Extract the (X, Y) coordinate from the center of the cell holding the provided text.  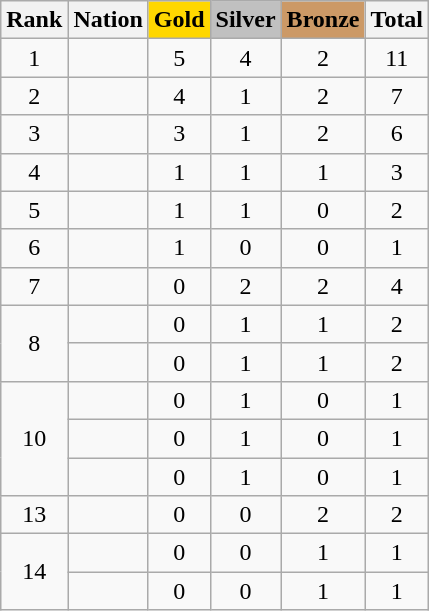
10 (34, 438)
Bronze (323, 20)
8 (34, 343)
Silver (246, 20)
Rank (34, 20)
Nation (108, 20)
11 (397, 58)
Gold (179, 20)
13 (34, 515)
Total (397, 20)
14 (34, 572)
